Return the [x, y] coordinate for the center point of the cell that contains the specified text.  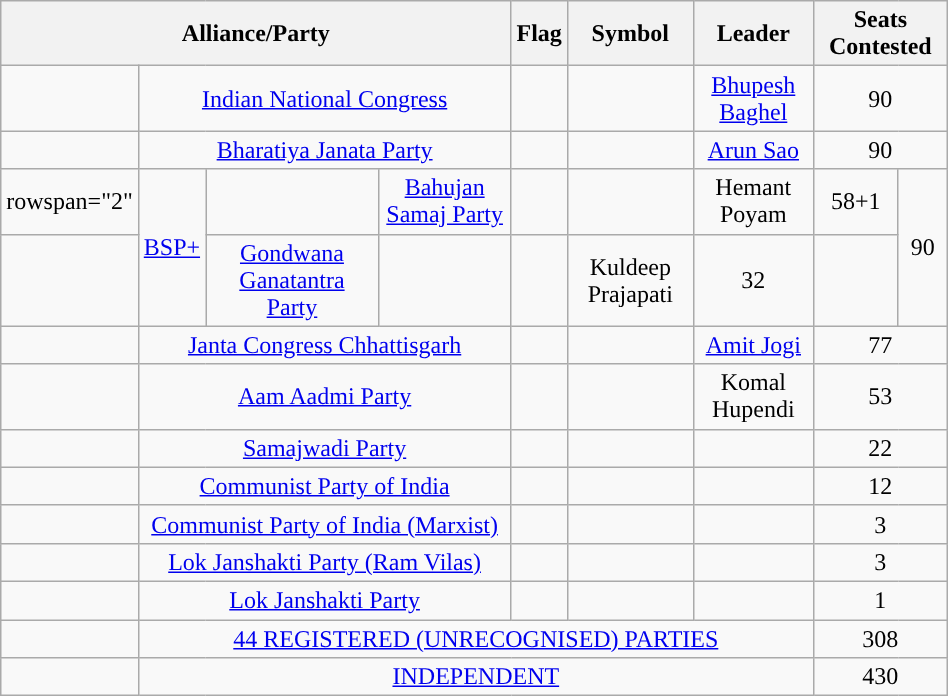
Bahujan Samaj Party [444, 202]
Samajwadi Party [324, 448]
Hemant Poyam [753, 202]
Kuldeep Prajapati [630, 280]
Komal Hupendi [753, 396]
Aam Aadmi Party [324, 396]
Indian National Congress [324, 98]
Symbol [630, 34]
12 [880, 486]
58+1 [856, 202]
32 [753, 280]
Amit Jogi [753, 345]
Communist Party of India [324, 486]
Bhupesh Baghel [753, 98]
430 [880, 677]
Communist Party of India (Marxist) [324, 524]
Alliance/Party [256, 34]
INDEPENDENT [476, 677]
Flag [539, 34]
1 [880, 600]
Gondwana Ganatantra Party [292, 280]
Bharatiya Janata Party [324, 150]
22 [880, 448]
53 [880, 396]
308 [880, 639]
Leader [753, 34]
BSP+ [172, 248]
77 [880, 345]
Lok Janshakti Party (Ram Vilas) [324, 562]
Lok Janshakti Party [324, 600]
44 REGISTERED (UNRECOGNISED) PARTIES [476, 639]
Janta Congress Chhattisgarh [324, 345]
Arun Sao [753, 150]
rowspan="2" [70, 202]
Seats Contested [880, 34]
